Identify which cell holds the provided text, then report its (X, Y) central coordinate. 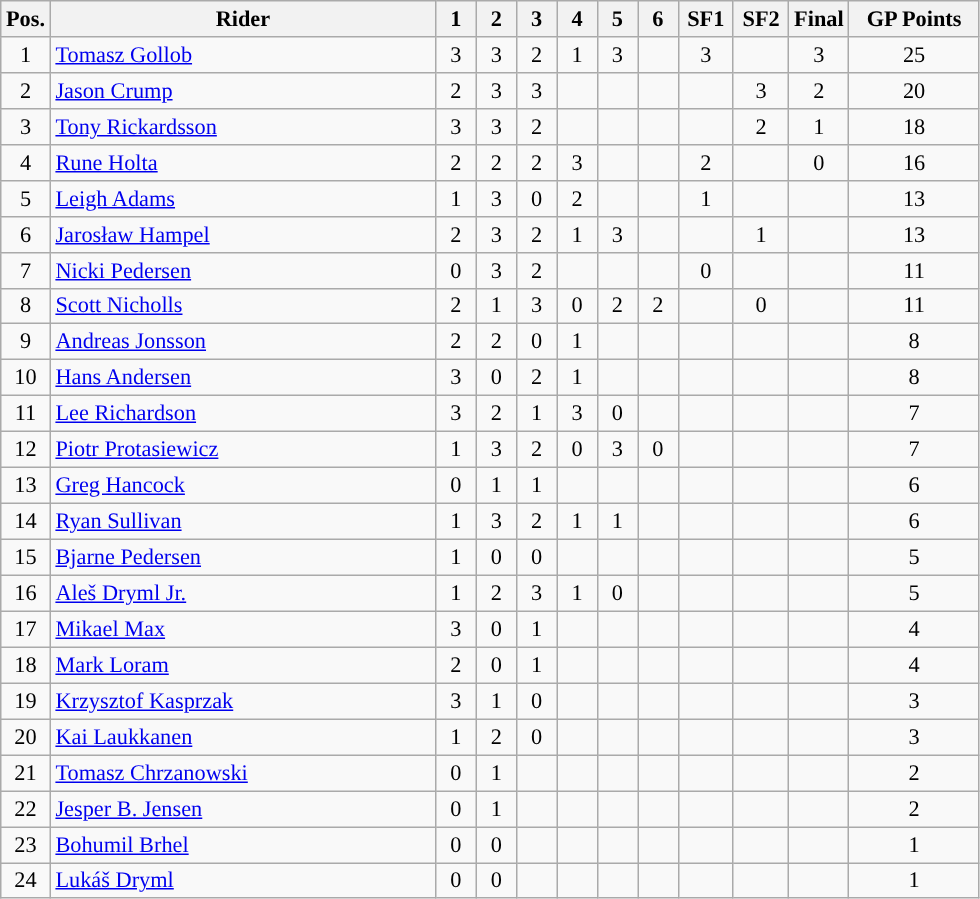
Rider (242, 19)
Krzysztof Kasprzak (242, 701)
Scott Nicholls (242, 306)
17 (26, 629)
Lukáš Dryml (242, 880)
Bohumil Brhel (242, 844)
Pos. (26, 19)
22 (26, 809)
Final (819, 19)
Ryan Sullivan (242, 521)
Lee Richardson (242, 414)
Leigh Adams (242, 198)
Greg Hancock (242, 485)
14 (26, 521)
21 (26, 773)
Jesper B. Jensen (242, 809)
15 (26, 557)
9 (26, 342)
Andreas Jonsson (242, 342)
Bjarne Pedersen (242, 557)
Kai Laukkanen (242, 737)
Aleš Dryml Jr. (242, 593)
Jason Crump (242, 90)
Tomasz Chrzanowski (242, 773)
10 (26, 378)
Hans Andersen (242, 378)
Nicki Pedersen (242, 270)
Tomasz Gollob (242, 55)
25 (914, 55)
23 (26, 844)
Jarosław Hampel (242, 234)
Tony Rickardsson (242, 126)
SF2 (760, 19)
Rune Holta (242, 162)
Mikael Max (242, 629)
GP Points (914, 19)
Piotr Protasiewicz (242, 450)
24 (26, 880)
SF1 (706, 19)
12 (26, 450)
Mark Loram (242, 665)
19 (26, 701)
